Scan for the cell matching the given text and deliver its (X, Y) coordinate at center. 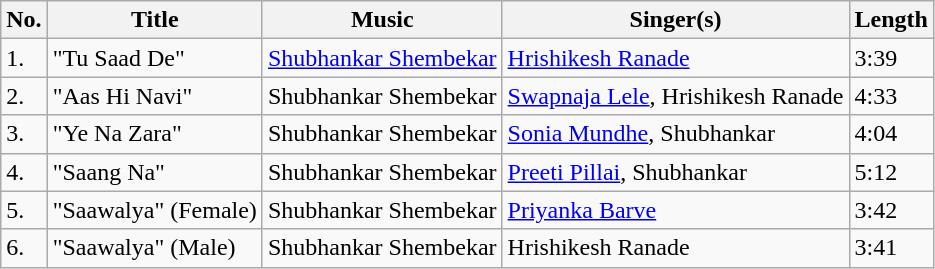
3:39 (891, 58)
1. (24, 58)
4:04 (891, 134)
2. (24, 96)
No. (24, 20)
6. (24, 248)
4. (24, 172)
"Ye Na Zara" (154, 134)
3:42 (891, 210)
Title (154, 20)
Priyanka Barve (676, 210)
3. (24, 134)
Length (891, 20)
"Saawalya" (Female) (154, 210)
"Aas Hi Navi" (154, 96)
3:41 (891, 248)
Preeti Pillai, Shubhankar (676, 172)
Music (382, 20)
"Saang Na" (154, 172)
"Saawalya" (Male) (154, 248)
Swapnaja Lele, Hrishikesh Ranade (676, 96)
5:12 (891, 172)
Sonia Mundhe, Shubhankar (676, 134)
Singer(s) (676, 20)
5. (24, 210)
4:33 (891, 96)
"Tu Saad De" (154, 58)
